Search for the cell housing the specified text and yield its [X, Y] center coordinate. 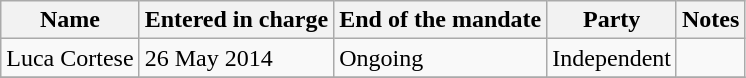
Entered in charge [236, 20]
End of the mandate [440, 20]
Notes [710, 20]
Party [612, 20]
Luca Cortese [70, 58]
Name [70, 20]
26 May 2014 [236, 58]
Independent [612, 58]
Ongoing [440, 58]
